Extract the [x, y] coordinate from the center of the cell holding the provided text.  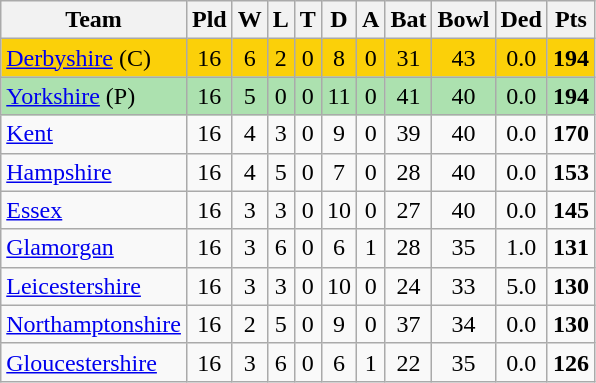
153 [570, 172]
Northamptonshire [94, 324]
126 [570, 362]
Hampshire [94, 172]
27 [408, 210]
Pld [209, 20]
Glamorgan [94, 248]
Leicestershire [94, 286]
Derbyshire (C) [94, 58]
A [370, 20]
145 [570, 210]
D [338, 20]
Kent [94, 134]
5.0 [521, 286]
Ded [521, 20]
11 [338, 96]
L [280, 20]
W [250, 20]
8 [338, 58]
Pts [570, 20]
41 [408, 96]
31 [408, 58]
33 [464, 286]
Bat [408, 20]
Bowl [464, 20]
39 [408, 134]
43 [464, 58]
T [308, 20]
170 [570, 134]
Gloucestershire [94, 362]
24 [408, 286]
Essex [94, 210]
22 [408, 362]
131 [570, 248]
Team [94, 20]
7 [338, 172]
1.0 [521, 248]
37 [408, 324]
34 [464, 324]
Yorkshire (P) [94, 96]
